Locate the cell with the specified text and output its [X, Y] center coordinate. 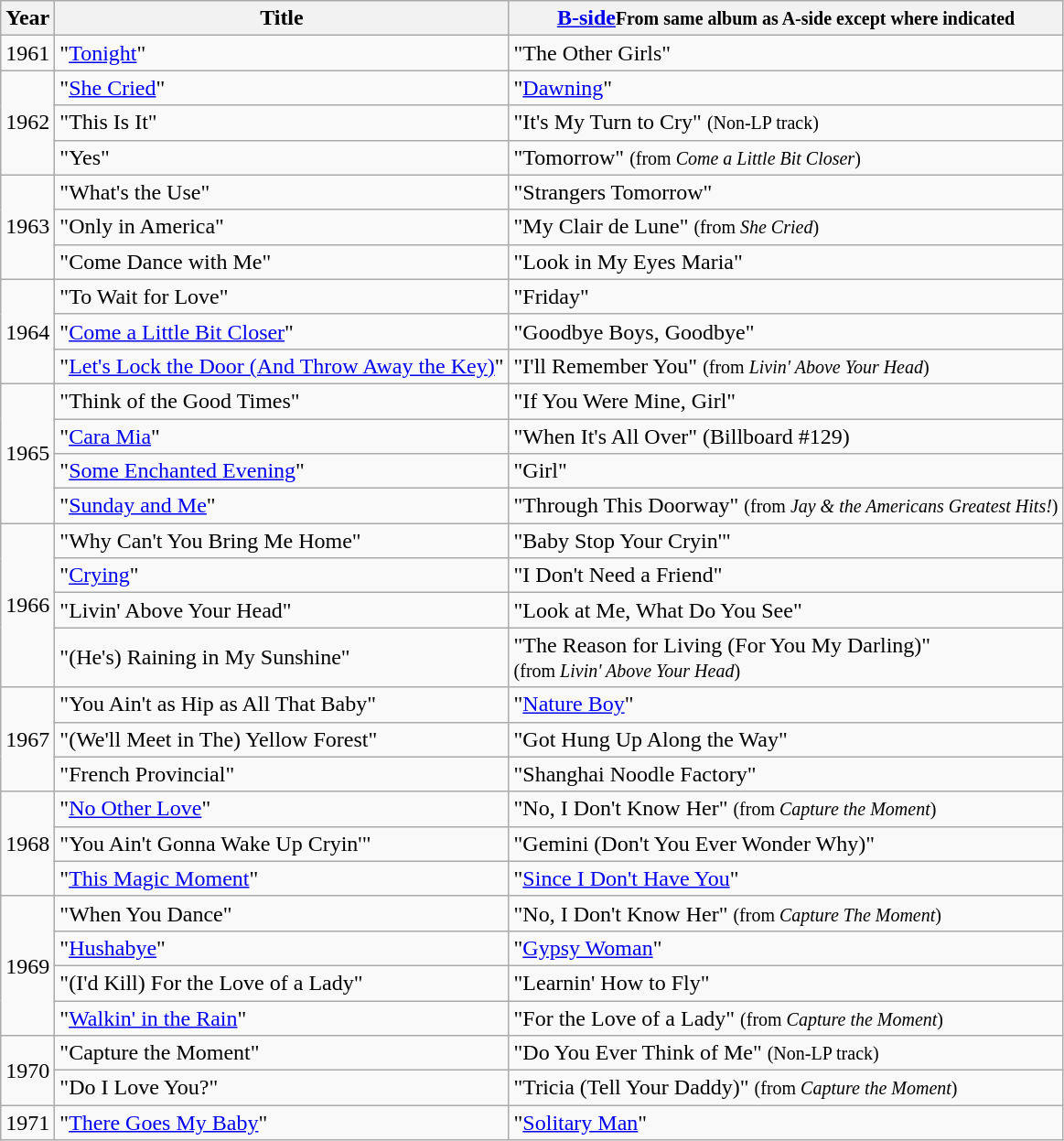
"For the Love of a Lady" (from Capture the Moment) [786, 1018]
"You Ain't as Hip as All That Baby" [282, 705]
1969 [27, 965]
"I Don't Need a Friend" [786, 576]
"You Ain't Gonna Wake Up Cryin'" [282, 844]
"Tomorrow" (from Come a Little Bit Closer) [786, 157]
Year [27, 18]
"It's My Turn to Cry" (Non-LP track) [786, 123]
"There Goes My Baby" [282, 1123]
"What's the Use" [282, 192]
"Sunday and Me" [282, 506]
"Do I Love You?" [282, 1088]
"I'll Remember You" (from Livin' Above Your Head) [786, 366]
1968 [27, 844]
1965 [27, 453]
Title [282, 18]
"Strangers Tomorrow" [786, 192]
"Some Enchanted Evening" [282, 471]
1964 [27, 331]
"Nature Boy" [786, 705]
"Only in America" [282, 227]
"Come Dance with Me" [282, 262]
1962 [27, 123]
1971 [27, 1123]
"Since I Don't Have You" [786, 878]
"Do You Ever Think of Me" (Non-LP track) [786, 1053]
"She Cried" [282, 88]
"My Clair de Lune" (from She Cried) [786, 227]
"The Reason for Living (For You My Darling)"(from Livin' Above Your Head) [786, 657]
"When You Dance" [282, 913]
"(We'll Meet in The) Yellow Forest" [282, 739]
"Gypsy Woman" [786, 948]
"Friday" [786, 296]
"Learnin' How to Fly" [786, 983]
"Baby Stop Your Cryin'" [786, 541]
"If You Were Mine, Girl" [786, 401]
"The Other Girls" [786, 53]
B-sideFrom same album as A-side except where indicated [786, 18]
"Girl" [786, 471]
"To Wait for Love" [282, 296]
"No Other Love" [282, 809]
"Crying" [282, 576]
"When It's All Over" (Billboard #129) [786, 436]
1970 [27, 1071]
"Dawning" [786, 88]
"Why Can't You Bring Me Home" [282, 541]
"Through This Doorway" (from Jay & the Americans Greatest Hits!) [786, 506]
"Shanghai Noodle Factory" [786, 774]
1961 [27, 53]
"Tricia (Tell Your Daddy)" (from Capture the Moment) [786, 1088]
"This Magic Moment" [282, 878]
1966 [27, 606]
"(He's) Raining in My Sunshine" [282, 657]
"Capture the Moment" [282, 1053]
"Let's Lock the Door (And Throw Away the Key)" [282, 366]
1967 [27, 739]
"Goodbye Boys, Goodbye" [786, 331]
"No, I Don't Know Her" (from Capture the Moment) [786, 809]
"Hushabye" [282, 948]
"Walkin' in the Rain" [282, 1018]
"Look at Me, What Do You See" [786, 610]
"Livin' Above Your Head" [282, 610]
"Got Hung Up Along the Way" [786, 739]
"Yes" [282, 157]
"Think of the Good Times" [282, 401]
"No, I Don't Know Her" (from Capture The Moment) [786, 913]
1963 [27, 227]
"French Provincial" [282, 774]
"(I'd Kill) For the Love of a Lady" [282, 983]
"Cara Mia" [282, 436]
"Solitary Man" [786, 1123]
"Look in My Eyes Maria" [786, 262]
"Tonight" [282, 53]
"This Is It" [282, 123]
"Gemini (Don't You Ever Wonder Why)" [786, 844]
"Come a Little Bit Closer" [282, 331]
